From the cell containing the given text, extract its center point as [X, Y] coordinate. 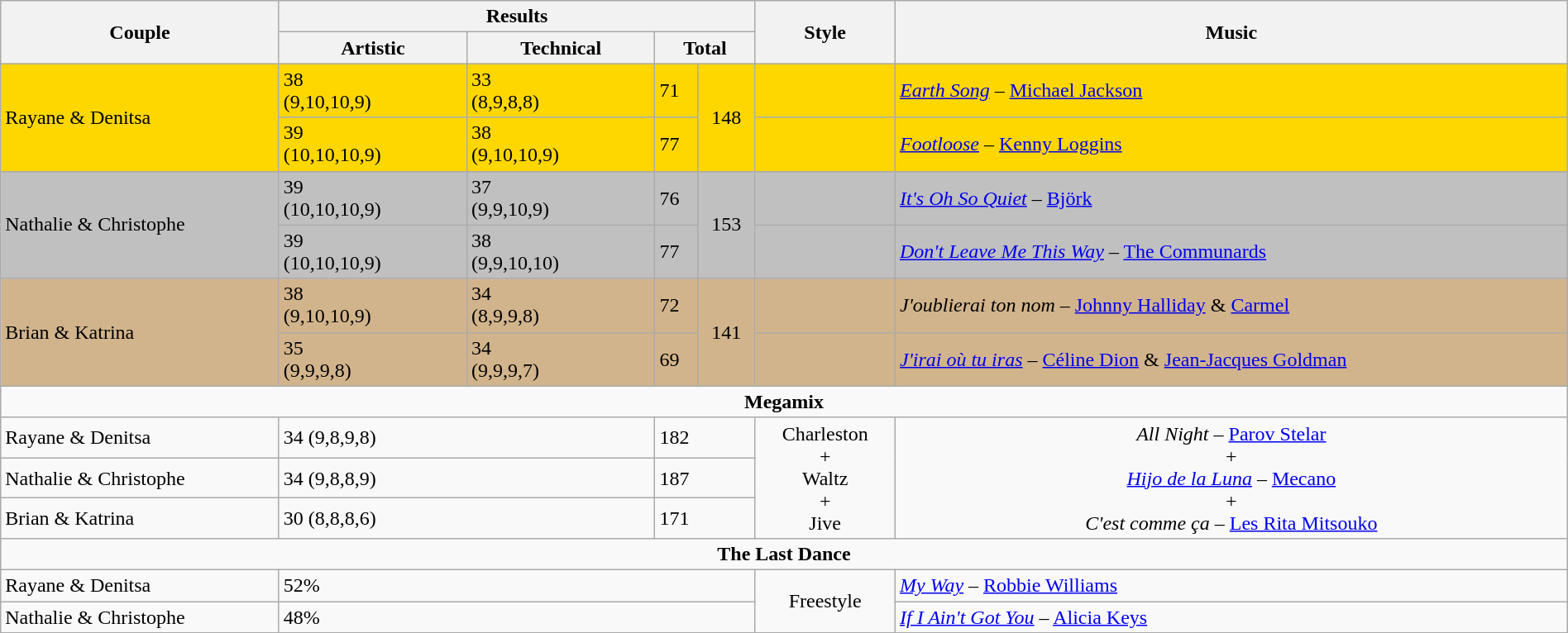
J'oublierai ton nom – Johnny Halliday & Carmel [1231, 306]
148 [726, 117]
72 [676, 306]
34 (9,8,8,9) [466, 478]
71 [676, 91]
Results [517, 17]
My Way – Robbie Williams [1231, 585]
182 [705, 438]
Don't Leave Me This Way – The Communards [1231, 251]
33(8,9,8,8) [561, 91]
Footloose – Kenny Loggins [1231, 144]
Technical [561, 48]
Charleston+Waltz+Jive [825, 478]
J'irai où tu iras – Céline Dion & Jean-Jacques Goldman [1231, 359]
76 [676, 198]
48% [517, 617]
The Last Dance [784, 554]
35(9,9,9,8) [372, 359]
Artistic [372, 48]
141 [726, 332]
69 [676, 359]
52% [517, 585]
37 (9,9,10,9) [561, 198]
34(8,9,9,8) [561, 306]
38(9,9,10,10) [561, 251]
153 [726, 225]
Earth Song – Michael Jackson [1231, 91]
Couple [141, 32]
Freestyle [825, 601]
34 (9,8,9,8) [466, 438]
If I Ain't Got You – Alicia Keys [1231, 617]
34(9,9,9,7) [561, 359]
Total [705, 48]
171 [705, 519]
Style [825, 32]
All Night – Parov Stelar+Hijo de la Luna – Mecano+C'est comme ça – Les Rita Mitsouko [1231, 478]
Music [1231, 32]
187 [705, 478]
30 (8,8,8,6) [466, 519]
Megamix [784, 402]
It's Oh So Quiet – Björk [1231, 198]
